Scan for the cell matching the given text and deliver its (x, y) coordinate at center. 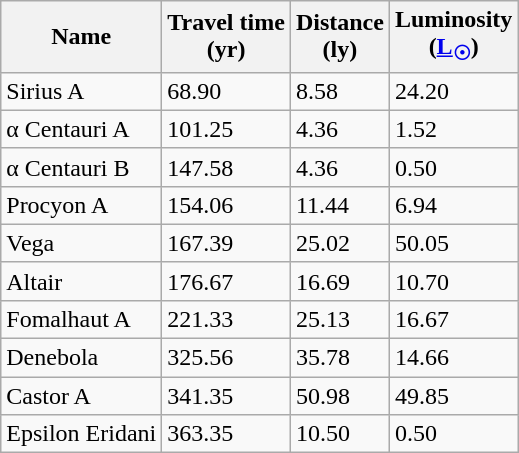
6.94 (453, 205)
25.13 (340, 319)
11.44 (340, 205)
Sirius A (82, 91)
Procyon A (82, 205)
1.52 (453, 129)
Castor A (82, 396)
341.35 (226, 396)
363.35 (226, 434)
Vega (82, 243)
325.56 (226, 358)
Epsilon Eridani (82, 434)
16.69 (340, 281)
221.33 (226, 319)
Fomalhaut A (82, 319)
Distance (ly) (340, 36)
Denebola (82, 358)
101.25 (226, 129)
154.06 (226, 205)
α Centauri B (82, 167)
α Centauri A (82, 129)
24.20 (453, 91)
Name (82, 36)
25.02 (340, 243)
16.67 (453, 319)
Luminosity (L☉) (453, 36)
Travel time (yr) (226, 36)
49.85 (453, 396)
50.05 (453, 243)
147.58 (226, 167)
35.78 (340, 358)
14.66 (453, 358)
68.90 (226, 91)
10.50 (340, 434)
10.70 (453, 281)
Altair (82, 281)
50.98 (340, 396)
176.67 (226, 281)
167.39 (226, 243)
8.58 (340, 91)
